Search for the cell housing the specified text and yield its [x, y] center coordinate. 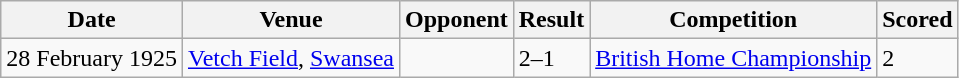
Venue [290, 20]
Vetch Field, Swansea [290, 58]
Competition [734, 20]
2 [918, 58]
Opponent [456, 20]
28 February 1925 [92, 58]
Result [551, 20]
Date [92, 20]
Scored [918, 20]
2–1 [551, 58]
British Home Championship [734, 58]
